Scan for the cell matching the given text and deliver its (X, Y) coordinate at center. 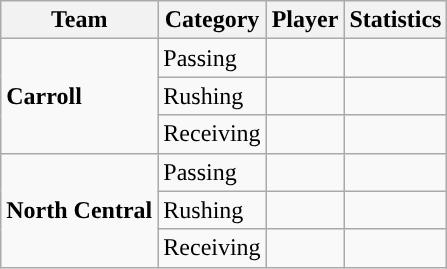
Carroll (80, 96)
Statistics (396, 20)
Category (212, 20)
Team (80, 20)
North Central (80, 210)
Player (305, 20)
